Search for the cell housing the specified text and yield its [x, y] center coordinate. 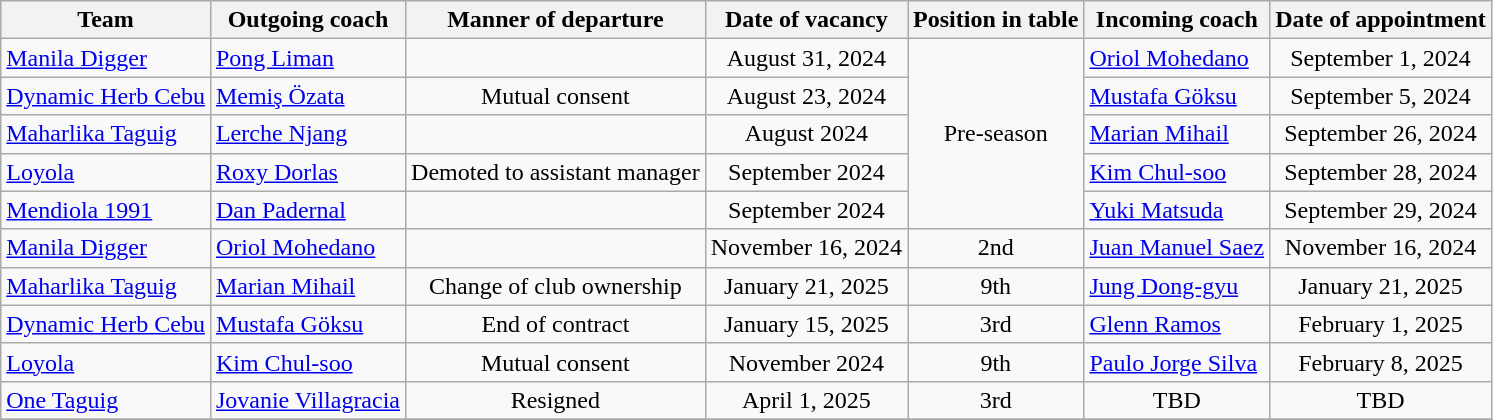
Glenn Ramos [1177, 324]
Manner of departure [556, 20]
Memiş Özata [308, 96]
Resigned [556, 400]
Dan Padernal [308, 210]
2nd [996, 248]
Lerche Njang [308, 134]
End of contract [556, 324]
Change of club ownership [556, 286]
Jung Dong-gyu [1177, 286]
September 5, 2024 [1381, 96]
Incoming coach [1177, 20]
September 26, 2024 [1381, 134]
August 23, 2024 [806, 96]
Date of vacancy [806, 20]
Pong Liman [308, 58]
Position in table [996, 20]
Yuki Matsuda [1177, 210]
September 1, 2024 [1381, 58]
February 8, 2025 [1381, 362]
Roxy Dorlas [308, 172]
April 1, 2025 [806, 400]
Demoted to assistant manager [556, 172]
Outgoing coach [308, 20]
January 15, 2025 [806, 324]
Jovanie Villagracia [308, 400]
Juan Manuel Saez [1177, 248]
August 31, 2024 [806, 58]
November 2024 [806, 362]
One Taguig [106, 400]
August 2024 [806, 134]
September 28, 2024 [1381, 172]
Pre-season [996, 134]
Mendiola 1991 [106, 210]
Team [106, 20]
Paulo Jorge Silva [1177, 362]
February 1, 2025 [1381, 324]
September 29, 2024 [1381, 210]
Date of appointment [1381, 20]
